Detect which cell encompasses the target text, then output its (x, y) center coordinate. 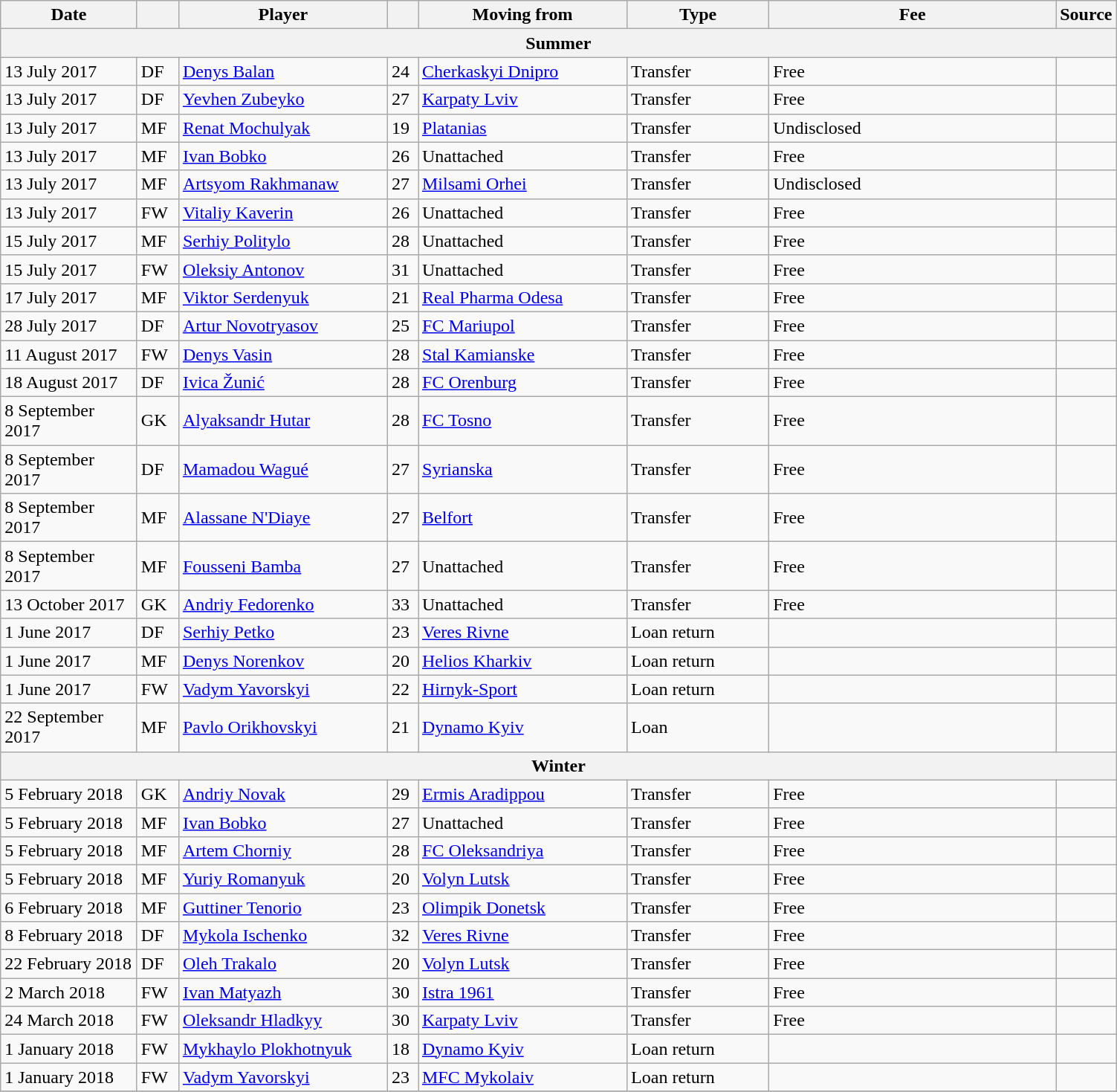
Istra 1961 (522, 992)
Platanias (522, 128)
18 (403, 1049)
Serhiy Petko (282, 633)
Belfort (522, 517)
Syrianska (522, 470)
13 October 2017 (69, 604)
22 (403, 689)
MFC Mykolaiv (522, 1077)
Artsyom Rakhmanaw (282, 184)
Serhiy Politylo (282, 241)
Stal Kamianske (522, 355)
Renat Mochulyak (282, 128)
6 February 2018 (69, 908)
Pavlo Orikhovskyi (282, 727)
17 July 2017 (69, 297)
Cherkaskyi Dnipro (522, 71)
Real Pharma Odesa (522, 297)
Denys Balan (282, 71)
Olimpik Donetsk (522, 908)
22 February 2018 (69, 964)
Oleksiy Antonov (282, 269)
Denys Norenkov (282, 661)
Denys Vasin (282, 355)
Summer (559, 43)
Alyaksandr Hutar (282, 421)
FC Mariupol (522, 326)
FC Orenburg (522, 383)
Viktor Serdenyuk (282, 297)
Loan (699, 727)
2 March 2018 (69, 992)
11 August 2017 (69, 355)
Vitaliy Kaverin (282, 213)
18 August 2017 (69, 383)
22 September 2017 (69, 727)
24 (403, 71)
24 March 2018 (69, 1021)
Ivica Žunić (282, 383)
19 (403, 128)
Ermis Aradippou (522, 794)
Artem Chorniy (282, 850)
Yevhen Zubeyko (282, 100)
Source (1087, 15)
32 (403, 936)
Fousseni Bamba (282, 566)
25 (403, 326)
33 (403, 604)
8 February 2018 (69, 936)
Andriy Novak (282, 794)
Mamadou Wagué (282, 470)
28 July 2017 (69, 326)
Ivan Matyazh (282, 992)
31 (403, 269)
Guttiner Tenorio (282, 908)
Helios Kharkiv (522, 661)
Mykhaylo Plokhotnyuk (282, 1049)
Type (699, 15)
Fee (913, 15)
FC Oleksandriya (522, 850)
FC Tosno (522, 421)
Milsami Orhei (522, 184)
Mykola Ischenko (282, 936)
Oleh Trakalo (282, 964)
Andriy Fedorenko (282, 604)
Winter (559, 766)
Player (282, 15)
Date (69, 15)
Hirnyk-Sport (522, 689)
Yuriy Romanyuk (282, 879)
Alassane N'Diaye (282, 517)
Oleksandr Hladkyy (282, 1021)
29 (403, 794)
Artur Novotryasov (282, 326)
Moving from (522, 15)
